Return the (X, Y) coordinate for the center point of the cell that contains the specified text.  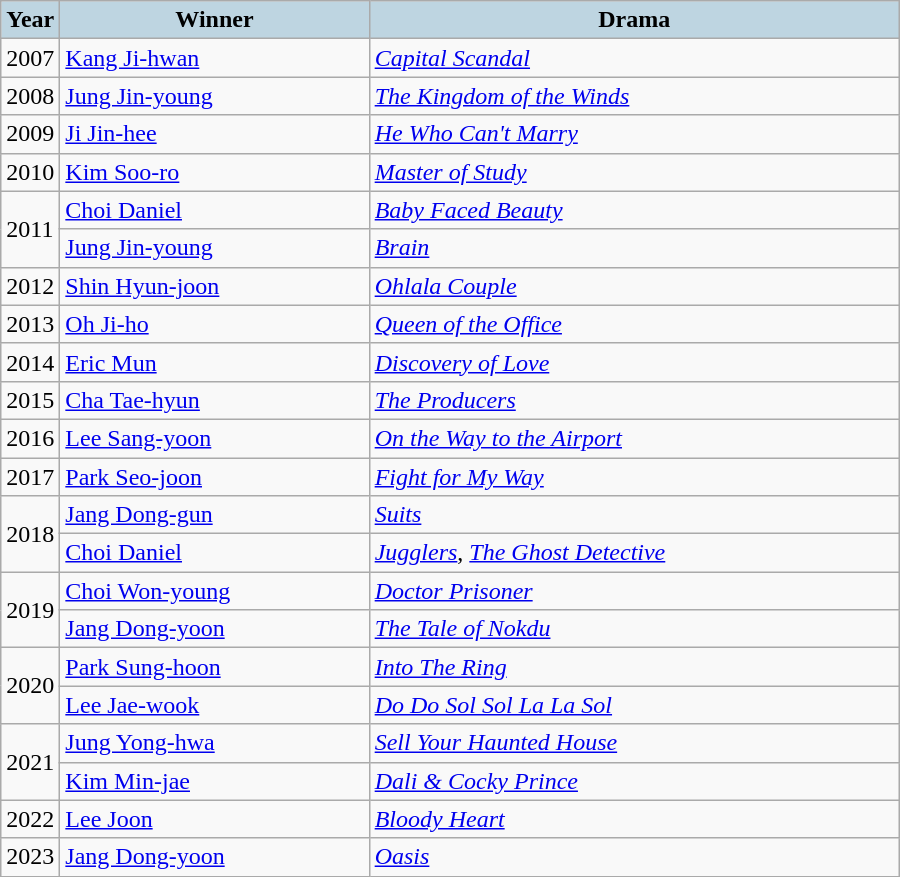
2010 (30, 172)
Capital Scandal (634, 58)
2011 (30, 229)
Jang Dong-gun (214, 515)
2023 (30, 857)
2012 (30, 286)
Fight for My Way (634, 477)
Dali & Cocky Prince (634, 781)
Do Do Sol Sol La La Sol (634, 705)
Drama (634, 20)
On the Way to the Airport (634, 438)
Jugglers, The Ghost Detective (634, 553)
Cha Tae-hyun (214, 400)
Year (30, 20)
Jung Yong-hwa (214, 743)
Kim Soo-ro (214, 172)
2021 (30, 762)
Sell Your Haunted House (634, 743)
Ji Jin-hee (214, 134)
Oasis (634, 857)
Brain (634, 248)
2019 (30, 610)
2014 (30, 362)
2016 (30, 438)
2018 (30, 534)
Park Seo-joon (214, 477)
Winner (214, 20)
2007 (30, 58)
Into The Ring (634, 667)
Park Sung-hoon (214, 667)
Lee Jae-wook (214, 705)
2020 (30, 686)
Master of Study (634, 172)
Ohlala Couple (634, 286)
Queen of the Office (634, 324)
Kim Min-jae (214, 781)
Oh Ji-ho (214, 324)
2008 (30, 96)
Lee Sang-yoon (214, 438)
Baby Faced Beauty (634, 210)
Lee Joon (214, 819)
2017 (30, 477)
The Producers (634, 400)
2009 (30, 134)
The Kingdom of the Winds (634, 96)
The Tale of Nokdu (634, 629)
2015 (30, 400)
Bloody Heart (634, 819)
Discovery of Love (634, 362)
2013 (30, 324)
Eric Mun (214, 362)
Doctor Prisoner (634, 591)
Kang Ji-hwan (214, 58)
Shin Hyun-joon (214, 286)
Suits (634, 515)
He Who Can't Marry (634, 134)
2022 (30, 819)
Choi Won-young (214, 591)
